Detect which cell encompasses the target text, then output its (X, Y) center coordinate. 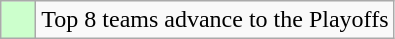
Top 8 teams advance to the Playoffs (215, 20)
